From the cell containing the given text, extract its center point as [X, Y] coordinate. 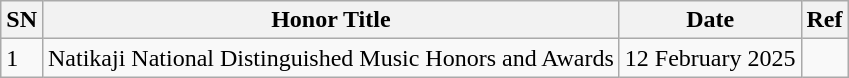
Ref [824, 20]
Honor Title [330, 20]
Natikaji National Distinguished Music Honors and Awards [330, 58]
1 [22, 58]
Date [710, 20]
SN [22, 20]
12 February 2025 [710, 58]
